Search for the cell housing the specified text and yield its [x, y] center coordinate. 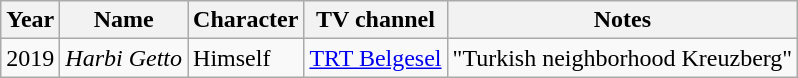
TV channel [376, 20]
Notes [622, 20]
Character [246, 20]
"Turkish neighborhood Kreuzberg" [622, 58]
Name [124, 20]
TRT Belgesel [376, 58]
Year [30, 20]
2019 [30, 58]
Himself [246, 58]
Harbi Getto [124, 58]
